Return the [x, y] coordinate for the center point of the cell that contains the specified text.  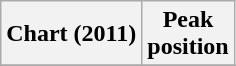
Peakposition [188, 34]
Chart (2011) [72, 34]
